Return the [x, y] coordinate for the center point of the cell that contains the specified text.  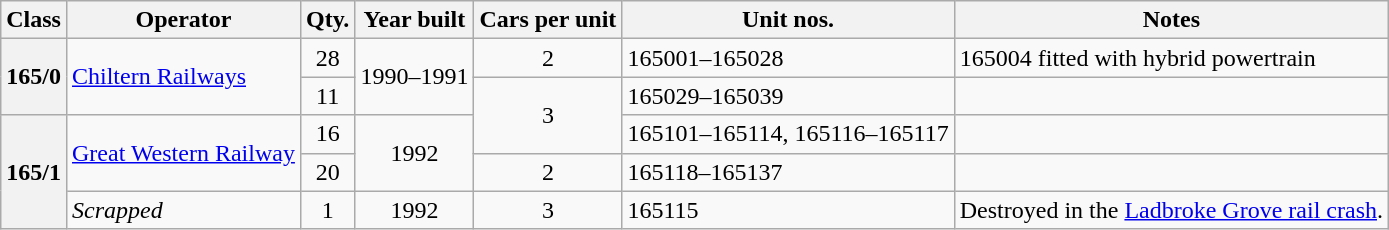
165101–165114, 165116–165117 [788, 134]
Unit nos. [788, 20]
Notes [1171, 20]
Year built [414, 20]
165004 fitted with hybrid powertrain [1171, 58]
165029–165039 [788, 96]
Class [34, 20]
165/0 [34, 77]
Great Western Railway [183, 153]
11 [327, 96]
Cars per unit [548, 20]
165115 [788, 210]
28 [327, 58]
20 [327, 172]
165118–165137 [788, 172]
165/1 [34, 172]
Scrapped [183, 210]
1 [327, 210]
Destroyed in the Ladbroke Grove rail crash. [1171, 210]
1990–1991 [414, 77]
Qty. [327, 20]
Operator [183, 20]
Chiltern Railways [183, 77]
16 [327, 134]
165001–165028 [788, 58]
